Provide the (X, Y) coordinate of the cell's center where the given text is located.  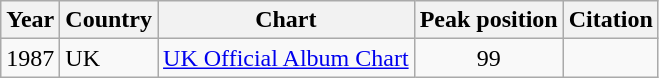
Country (109, 20)
99 (488, 58)
Year (30, 20)
Citation (610, 20)
1987 (30, 58)
UK (109, 58)
Chart (286, 20)
Peak position (488, 20)
UK Official Album Chart (286, 58)
